Determine the (x, y) coordinate at the center of the cell enclosing the given text.  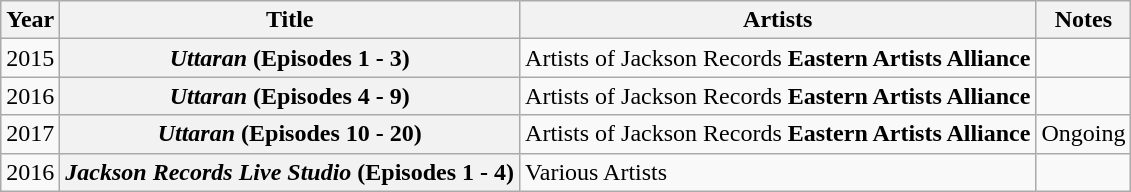
Notes (1084, 20)
Jackson Records Live Studio (Episodes 1 - 4) (290, 172)
Ongoing (1084, 134)
Year (30, 20)
Uttaran (Episodes 4 - 9) (290, 96)
Various Artists (778, 172)
2015 (30, 58)
Uttaran (Episodes 10 - 20) (290, 134)
Artists (778, 20)
2017 (30, 134)
Title (290, 20)
Uttaran (Episodes 1 - 3) (290, 58)
